Capture the cell that displays the provided text and extract its [x, y] central coordinate. 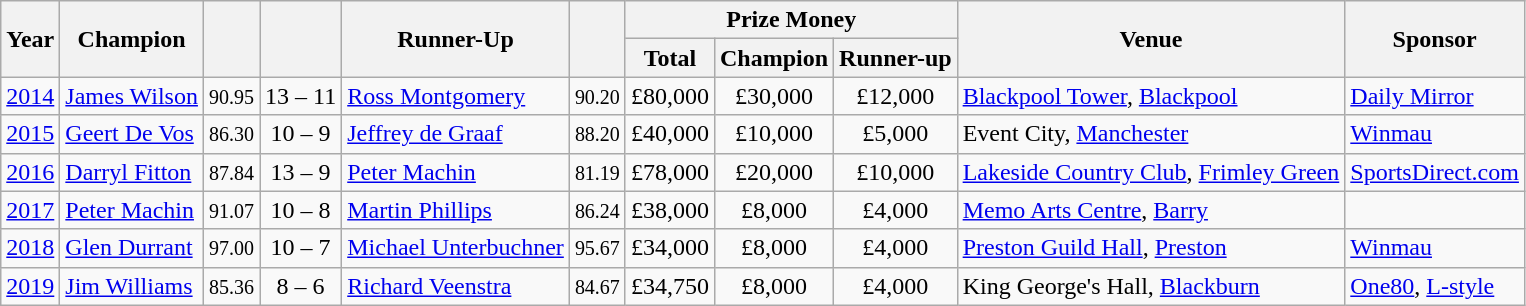
84.67 [597, 286]
£80,000 [670, 96]
King George's Hall, Blackburn [1151, 286]
13 – 9 [301, 172]
Geert De Vos [132, 134]
10 – 8 [301, 210]
Richard Veenstra [456, 286]
Lakeside Country Club, Frimley Green [1151, 172]
8 – 6 [301, 286]
2014 [30, 96]
Darryl Fitton [132, 172]
£12,000 [896, 96]
Sponsor [1435, 39]
85.36 [231, 286]
95.67 [597, 248]
2015 [30, 134]
Total [670, 58]
Runner-up [896, 58]
86.24 [597, 210]
91.07 [231, 210]
SportsDirect.com [1435, 172]
£38,000 [670, 210]
Glen Durrant [132, 248]
Event City, Manchester [1151, 134]
Martin Phillips [456, 210]
10 – 9 [301, 134]
13 – 11 [301, 96]
James Wilson [132, 96]
Prize Money [791, 20]
£20,000 [774, 172]
Venue [1151, 39]
£34,750 [670, 286]
86.30 [231, 134]
Runner-Up [456, 39]
90.20 [597, 96]
Year [30, 39]
£40,000 [670, 134]
Ross Montgomery [456, 96]
2016 [30, 172]
88.20 [597, 134]
£5,000 [896, 134]
Michael Unterbuchner [456, 248]
Jim Williams [132, 286]
One80, L-style [1435, 286]
Preston Guild Hall, Preston [1151, 248]
2018 [30, 248]
10 – 7 [301, 248]
Daily Mirror [1435, 96]
£30,000 [774, 96]
90.95 [231, 96]
£78,000 [670, 172]
2019 [30, 286]
2017 [30, 210]
£34,000 [670, 248]
Memo Arts Centre, Barry [1151, 210]
97.00 [231, 248]
81.19 [597, 172]
Blackpool Tower, Blackpool [1151, 96]
87.84 [231, 172]
Jeffrey de Graaf [456, 134]
